Find where the given text appears and provide that cell's center as (X, Y) coordinate. 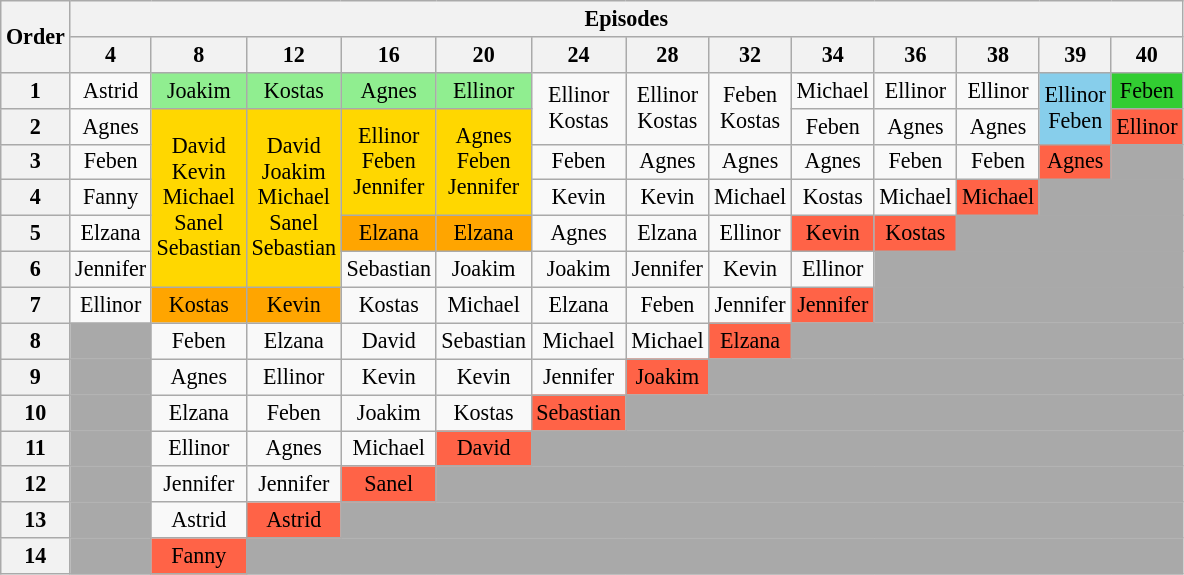
3 (36, 162)
24 (578, 54)
20 (484, 54)
5 (36, 233)
38 (998, 54)
13 (36, 520)
2 (36, 126)
11 (36, 448)
FebenKostas (750, 108)
7 (36, 305)
EllinorFebenJennifer (388, 162)
Episodes (626, 18)
28 (668, 54)
34 (832, 54)
36 (916, 54)
DavidJoakimMichaelSanelSebastian (294, 198)
32 (750, 54)
40 (1147, 54)
39 (1075, 54)
16 (388, 54)
6 (36, 269)
1 (36, 90)
DavidKevinMichaelSanelSebastian (198, 198)
14 (36, 556)
Sanel (388, 484)
EllinorFeben (1075, 108)
AgnesFebenJennifer (484, 162)
10 (36, 412)
9 (36, 377)
Order (36, 36)
